Return the (X, Y) coordinate for the center point of the cell that contains the specified text.  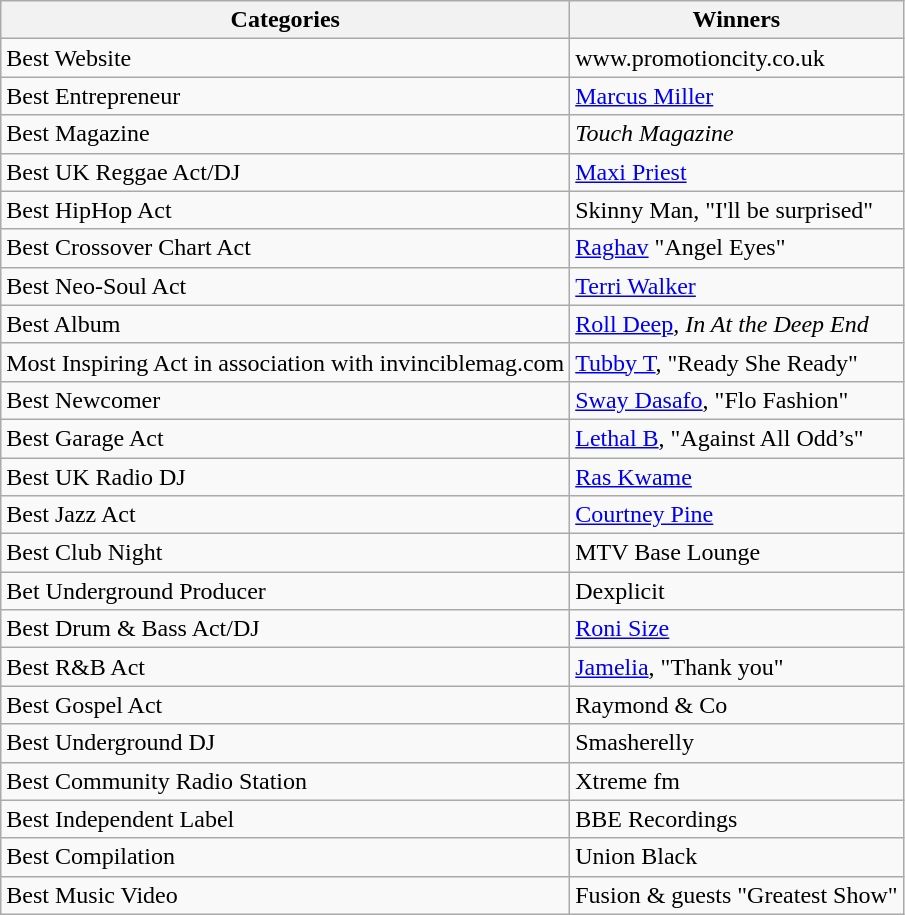
Best Jazz Act (286, 515)
Roni Size (736, 629)
Ras Kwame (736, 477)
Best Album (286, 324)
Union Black (736, 857)
Best UK Radio DJ (286, 477)
Best Entrepreneur (286, 96)
Best Community Radio Station (286, 781)
Best Website (286, 58)
MTV Base Lounge (736, 553)
Fusion & guests "Greatest Show" (736, 895)
Best Club Night (286, 553)
Raghav "Angel Eyes" (736, 248)
Best Music Video (286, 895)
Most Inspiring Act in association with invinciblemag.com (286, 362)
Best HipHop Act (286, 210)
Best Magazine (286, 134)
Best Garage Act (286, 438)
Best Underground DJ (286, 743)
Marcus Miller (736, 96)
Categories (286, 20)
Roll Deep, In At the Deep End (736, 324)
Tubby T, "Ready She Ready" (736, 362)
Best Drum & Bass Act/DJ (286, 629)
Xtreme fm (736, 781)
Touch Magazine (736, 134)
Sway Dasafo, "Flo Fashion" (736, 400)
Best Gospel Act (286, 705)
Best Newcomer (286, 400)
Terri Walker (736, 286)
Best UK Reggae Act/DJ (286, 172)
Smasherelly (736, 743)
www.promotioncity.co.uk (736, 58)
Jamelia, "Thank you" (736, 667)
Best Independent Label (286, 819)
Dexplicit (736, 591)
Skinny Man, "I'll be surprised" (736, 210)
Lethal B, "Against All Odd’s" (736, 438)
Best Neo-Soul Act (286, 286)
Raymond & Co (736, 705)
BBE Recordings (736, 819)
Best Compilation (286, 857)
Maxi Priest (736, 172)
Bet Underground Producer (286, 591)
Best R&B Act (286, 667)
Best Crossover Chart Act (286, 248)
Winners (736, 20)
Courtney Pine (736, 515)
